Capture the cell that displays the provided text and extract its (X, Y) central coordinate. 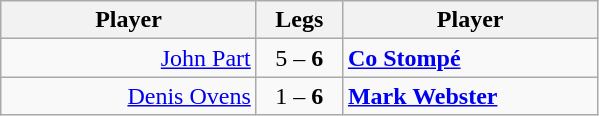
5 – 6 (299, 58)
John Part (129, 58)
Legs (299, 20)
Co Stompé (470, 58)
Denis Ovens (129, 96)
1 – 6 (299, 96)
Mark Webster (470, 96)
